Return (X, Y) of the center of cell containing provided text 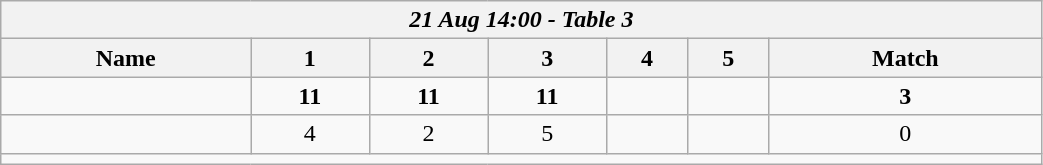
1 (310, 58)
Name (126, 58)
Match (906, 58)
0 (906, 134)
21 Aug 14:00 - Table 3 (522, 20)
